From the cell containing the given text, extract its center point as (x, y) coordinate. 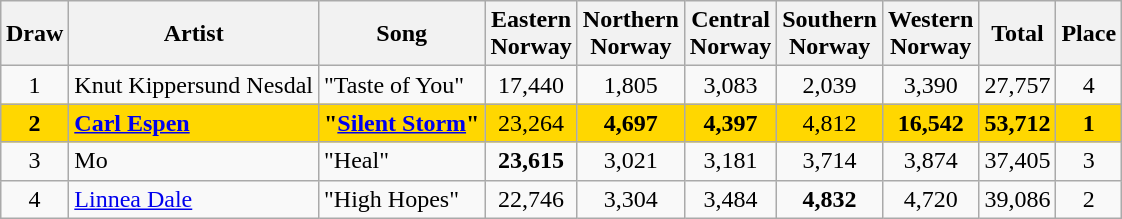
3,484 (730, 199)
Artist (194, 34)
4,697 (630, 123)
"Heal" (401, 161)
4,397 (730, 123)
23,264 (531, 123)
3,021 (630, 161)
Carl Espen (194, 123)
3,083 (730, 85)
CentralNorway (730, 34)
"Taste of You" (401, 85)
2,039 (830, 85)
Linnea Dale (194, 199)
4,812 (830, 123)
"Silent Storm" (401, 123)
3,181 (730, 161)
Total (1018, 34)
27,757 (1018, 85)
3,874 (930, 161)
3,304 (630, 199)
39,086 (1018, 199)
WesternNorway (930, 34)
Draw (34, 34)
Knut Kippersund Nesdal (194, 85)
NorthernNorway (630, 34)
"High Hopes" (401, 199)
Place (1089, 34)
EasternNorway (531, 34)
3,714 (830, 161)
SouthernNorway (830, 34)
23,615 (531, 161)
4,720 (930, 199)
53,712 (1018, 123)
17,440 (531, 85)
22,746 (531, 199)
1,805 (630, 85)
Song (401, 34)
4,832 (830, 199)
16,542 (930, 123)
37,405 (1018, 161)
3,390 (930, 85)
Mo (194, 161)
